Detect which cell encompasses the target text, then output its [X, Y] center coordinate. 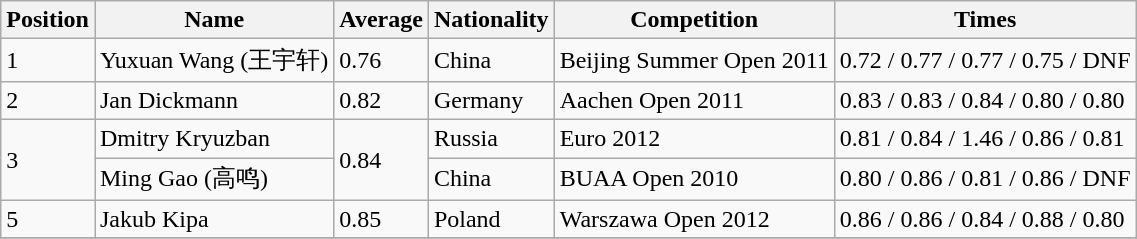
Times [985, 20]
Ming Gao (高鸣) [214, 180]
0.84 [382, 160]
Aachen Open 2011 [694, 100]
0.85 [382, 219]
BUAA Open 2010 [694, 180]
Yuxuan Wang (王宇轩) [214, 60]
Average [382, 20]
Poland [491, 219]
0.81 / 0.84 / 1.46 / 0.86 / 0.81 [985, 138]
0.72 / 0.77 / 0.77 / 0.75 / DNF [985, 60]
1 [48, 60]
0.82 [382, 100]
0.86 / 0.86 / 0.84 / 0.88 / 0.80 [985, 219]
Jan Dickmann [214, 100]
Jakub Kipa [214, 219]
Germany [491, 100]
0.83 / 0.83 / 0.84 / 0.80 / 0.80 [985, 100]
Euro 2012 [694, 138]
2 [48, 100]
Competition [694, 20]
3 [48, 160]
5 [48, 219]
Warszawa Open 2012 [694, 219]
Name [214, 20]
Beijing Summer Open 2011 [694, 60]
Dmitry Kryuzban [214, 138]
0.76 [382, 60]
Nationality [491, 20]
Russia [491, 138]
0.80 / 0.86 / 0.81 / 0.86 / DNF [985, 180]
Position [48, 20]
